Provide the (x, y) coordinate of the cell's center where the given text is located.  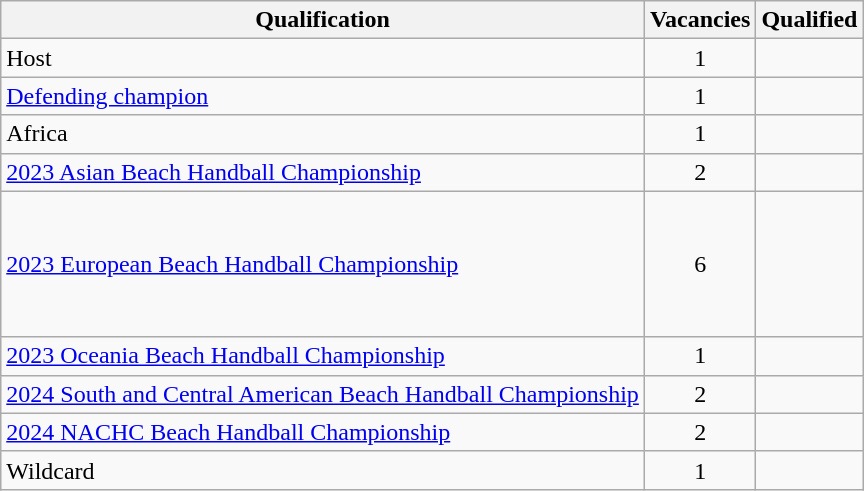
Qualification (323, 20)
Host (323, 58)
2023 European Beach Handball Championship (323, 264)
Defending champion (323, 96)
Africa (323, 134)
Wildcard (323, 470)
2024 NACHC Beach Handball Championship (323, 432)
Qualified (810, 20)
2023 Asian Beach Handball Championship (323, 172)
2024 South and Central American Beach Handball Championship (323, 394)
6 (700, 264)
Vacancies (700, 20)
2023 Oceania Beach Handball Championship (323, 356)
